Find where the given text appears and provide that cell's center as [x, y] coordinate. 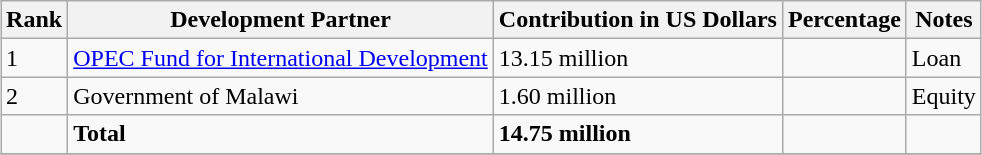
Loan [944, 58]
Contribution in US Dollars [638, 20]
Rank [34, 20]
Equity [944, 96]
Notes [944, 20]
Government of Malawi [281, 96]
14.75 million [638, 134]
OPEC Fund for International Development [281, 58]
Percentage [844, 20]
Total [281, 134]
1.60 million [638, 96]
1 [34, 58]
2 [34, 96]
Development Partner [281, 20]
13.15 million [638, 58]
